Extract the [X, Y] coordinate from the center of the cell holding the provided text.  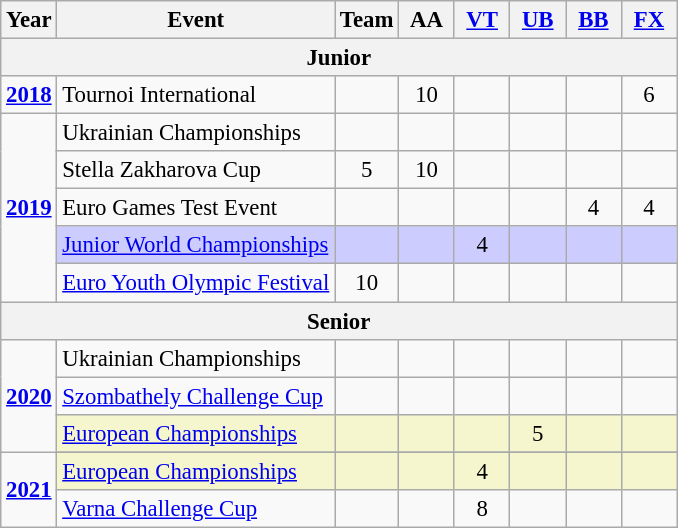
8 [482, 509]
Tournoi International [196, 95]
UB [538, 20]
Event [196, 20]
2020 [29, 396]
Euro Youth Olympic Festival [196, 283]
Euro Games Test Event [196, 208]
Varna Challenge Cup [196, 509]
AA [427, 20]
2021 [29, 490]
Stella Zakharova Cup [196, 170]
2019 [29, 208]
VT [482, 20]
FX [649, 20]
6 [649, 95]
BB [594, 20]
Junior [339, 58]
2018 [29, 95]
Year [29, 20]
Team [367, 20]
Szombathely Challenge Cup [196, 396]
Junior World Championships [196, 245]
Senior [339, 321]
